Identify which cell holds the provided text, then report its [x, y] central coordinate. 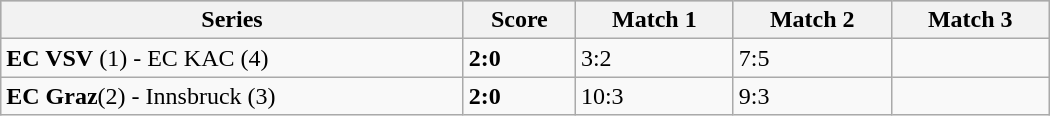
7:5 [812, 58]
10:3 [654, 96]
3:2 [654, 58]
Match 2 [812, 20]
9:3 [812, 96]
Match 1 [654, 20]
EC VSV (1) - EC KAC (4) [232, 58]
Series [232, 20]
Score [519, 20]
Match 3 [970, 20]
EC Graz(2) - Innsbruck (3) [232, 96]
